Identify which cell holds the provided text, then report its (X, Y) central coordinate. 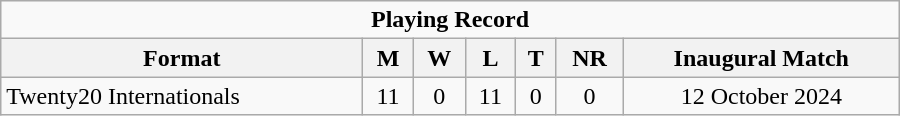
W (439, 58)
Playing Record (450, 20)
M (388, 58)
Inaugural Match (761, 58)
L (490, 58)
Twenty20 Internationals (182, 96)
T (536, 58)
12 October 2024 (761, 96)
NR (590, 58)
Format (182, 58)
